Identify which cell holds the provided text, then report its [X, Y] central coordinate. 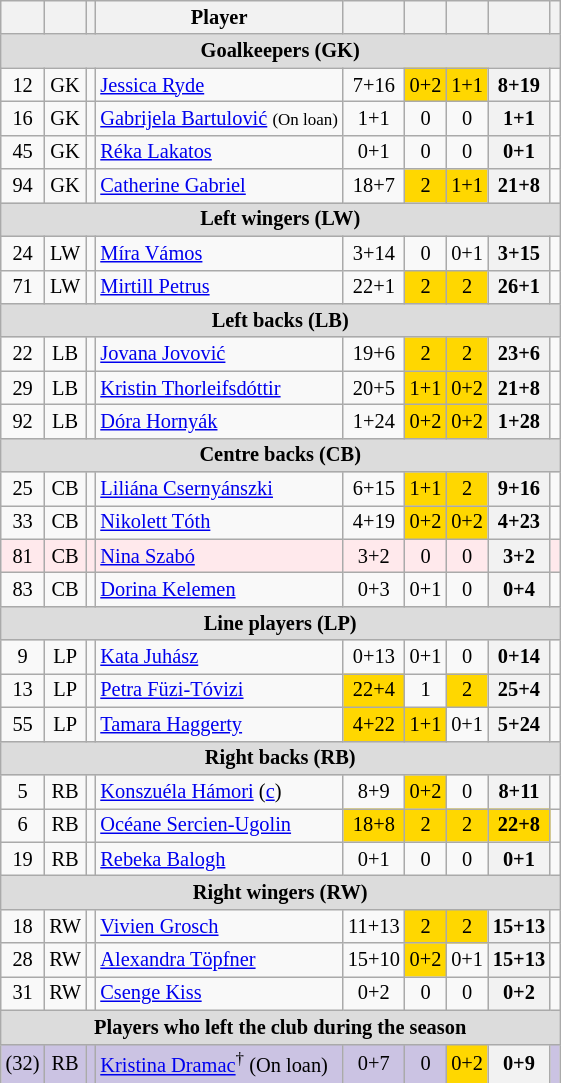
3+15 [519, 253]
9+16 [519, 489]
0+14 [519, 657]
25 [23, 489]
Dorina Kelemen [218, 589]
Liliána Csernyánszki [218, 489]
Océane Sercien-Ugolin [218, 825]
5 [23, 791]
Players who left the club during the season [280, 1027]
3+14 [374, 253]
Left wingers (LW) [280, 219]
28 [23, 960]
20+5 [374, 388]
Konszuéla Hámori (c) [218, 791]
Kristin Thorleifsdóttir [218, 388]
0+9 [519, 1064]
15+10 [374, 960]
Nikolett Tóth [218, 522]
23+6 [519, 354]
19 [23, 859]
Petra Füzi-Tóvizi [218, 690]
Kata Juhász [218, 657]
Catherine Gabriel [218, 186]
18+7 [374, 186]
0+4 [519, 589]
6 [23, 825]
8+11 [519, 791]
Jessica Ryde [218, 85]
Dóra Hornyák [218, 421]
Míra Vámos [218, 253]
12 [23, 85]
Right wingers (RW) [280, 892]
11+13 [374, 926]
4+22 [374, 724]
Rebeka Balogh [218, 859]
Nina Szabó [218, 556]
29 [23, 388]
33 [23, 522]
1+28 [519, 421]
8+19 [519, 85]
22 [23, 354]
Right backs (RB) [280, 758]
Line players (LP) [280, 623]
92 [23, 421]
Player [218, 17]
83 [23, 589]
22+4 [374, 690]
5+24 [519, 724]
Goalkeepers (GK) [280, 51]
Mirtill Petrus [218, 287]
Kristina Dramac† (On loan) [218, 1064]
19+6 [374, 354]
13 [23, 690]
16 [23, 118]
71 [23, 287]
Left backs (LB) [280, 320]
Gabrijela Bartulović (On loan) [218, 118]
0+7 [374, 1064]
1 [426, 690]
45 [23, 152]
25+4 [519, 690]
9 [23, 657]
94 [23, 186]
0+3 [374, 589]
1+24 [374, 421]
Jovana Jovović [218, 354]
7+16 [374, 85]
(32) [23, 1064]
24 [23, 253]
26+1 [519, 287]
81 [23, 556]
Tamara Haggerty [218, 724]
Réka Lakatos [218, 152]
18 [23, 926]
4+19 [374, 522]
6+15 [374, 489]
0+13 [374, 657]
Vivien Grosch [218, 926]
31 [23, 993]
Alexandra Töpfner [218, 960]
4+23 [519, 522]
55 [23, 724]
22+8 [519, 825]
18+8 [374, 825]
22+1 [374, 287]
Csenge Kiss [218, 993]
8+9 [374, 791]
Centre backs (CB) [280, 455]
